Find where the given text appears and provide that cell's center as (x, y) coordinate. 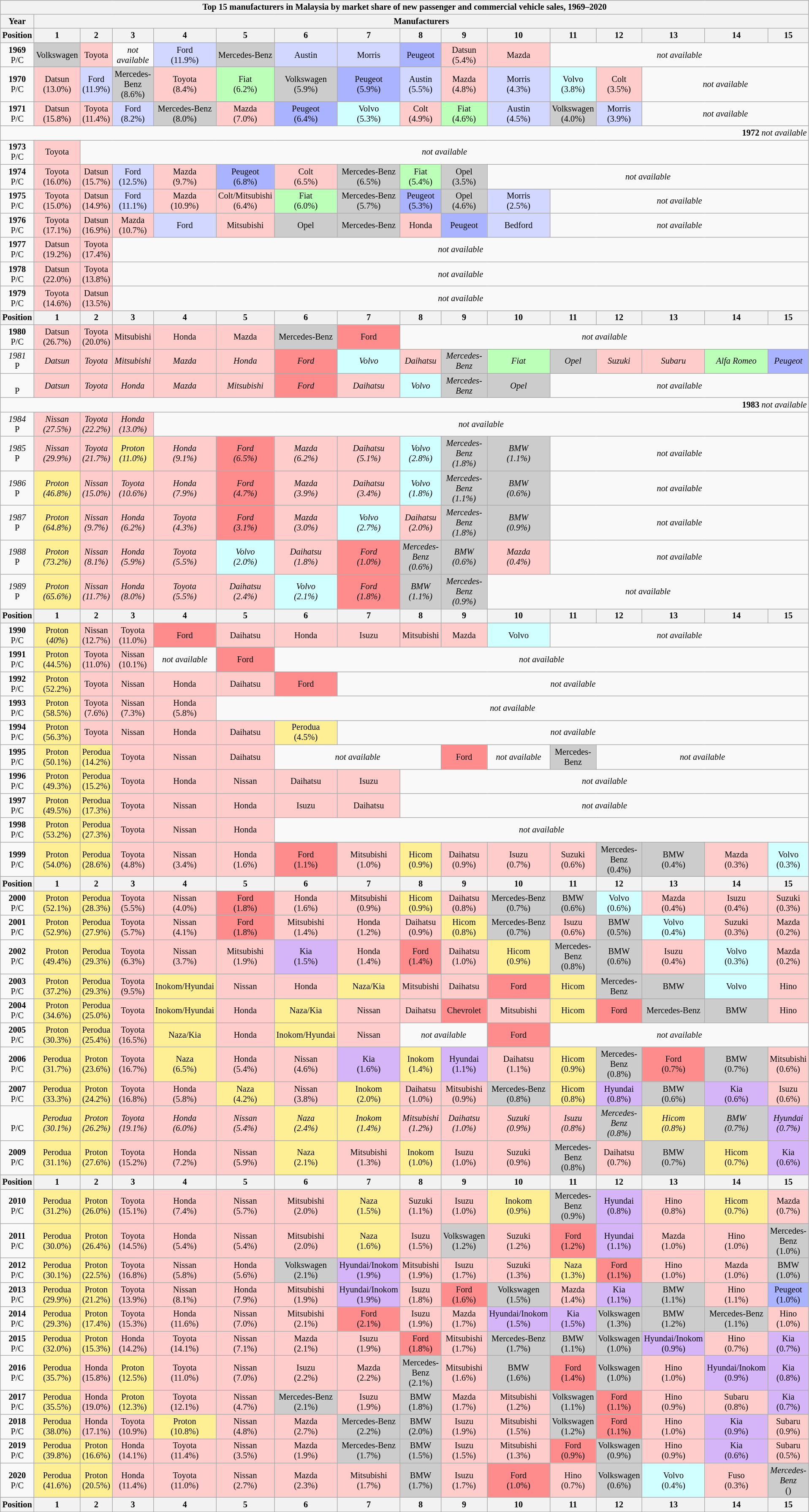
Mazda(0.7%) (788, 1207)
Mazda(9.7%) (185, 177)
Datsun(13.0%) (57, 84)
Nissan(15.0%) (96, 488)
Perodua(33.3%) (57, 1094)
1974P/C (17, 177)
Honda(14.1%) (133, 1451)
Nissan(3.4%) (185, 859)
Colt(6.5%) (306, 177)
Nissan(2.7%) (245, 1480)
Ford(4.7%) (245, 488)
Ford(12.5%) (133, 177)
Datsun(16.9%) (96, 226)
Ford(1.2%) (573, 1241)
Proton(10.8%) (185, 1427)
Ford(0.7%) (673, 1064)
Honda(8.0%) (133, 592)
Fiat(5.4%) (421, 177)
Honda(14.2%) (133, 1343)
Mercedes-Benz(8.6%) (133, 84)
Mazda(3.0%) (306, 523)
Perodua(35.5%) (57, 1402)
1997P/C (17, 806)
2012P/C (17, 1270)
Volvo(2.8%) (421, 454)
Proton(52.9%) (57, 927)
BMW(0.5%) (619, 927)
Peugeot(6.4%) (306, 114)
Opel(3.5%) (464, 177)
1998P/C (17, 830)
Mitsubishi(1.0%) (369, 859)
Honda(13.0%) (133, 424)
Proton(56.3%) (57, 733)
Isuzu(2.2%) (306, 1373)
Proton(23.6%) (96, 1064)
Volkswagen(4.0%) (573, 114)
Nissan(5.8%) (185, 1270)
Subaru(0.9%) (788, 1427)
1987P (17, 523)
BMW(1.8%) (421, 1402)
Toyota(17.4%) (96, 250)
BMW(1.0%) (788, 1270)
1988P (17, 557)
BMW(1.2%) (673, 1319)
Proton(34.6%) (57, 1011)
Mitsubishi(1.6%) (464, 1373)
Mitsubishi(1.4%) (306, 927)
Nissan(3.7%) (185, 957)
Mercedes-Benz(6.5%) (369, 177)
Proton(12.5%) (133, 1373)
Mazda(2.2%) (369, 1373)
Perodua(15.2%) (96, 781)
Volvo(5.3%) (369, 114)
2019P/C (17, 1451)
Toyota(5.7%) (133, 927)
Toyota(12.1%) (185, 1402)
Volkswagen(0.6%) (619, 1480)
Perodua(14.2%) (96, 757)
Honda(7.2%) (185, 1158)
Honda(11.6%) (185, 1319)
Mercedes-Benz(1.0%) (788, 1241)
1975P/C (17, 201)
2009P/C (17, 1158)
Nissan(3.8%) (306, 1094)
1995P/C (17, 757)
Toyota(21.7%) (96, 454)
Naza(6.5%) (185, 1064)
Proton(16.6%) (96, 1451)
Volvo(2.7%) (369, 523)
Perodua(25.4%) (96, 1035)
Ford(6.5%) (245, 454)
Subaru(0.8%) (736, 1402)
2004P/C (17, 1011)
Mazda(0.3%) (736, 859)
Proton(15.3%) (96, 1343)
Perodua(25.0%) (96, 1011)
Colt(4.9%) (421, 114)
2013P/C (17, 1295)
Fiat(6.2%) (245, 84)
Mazda(2.3%) (306, 1480)
Honda(6.2%) (133, 523)
Kia(1.1%) (619, 1295)
Nissan(5.9%) (245, 1158)
Honda(1.2%) (369, 927)
Inokom(2.0%) (369, 1094)
P (17, 386)
Naza(1.5%) (369, 1207)
Colt(3.5%) (619, 84)
1996P/C (17, 781)
Daihatsu(0.8%) (464, 903)
Mazda(2.1%) (306, 1343)
Toyota(15.3%) (133, 1319)
Proton(49.3%) (57, 781)
2014P/C (17, 1319)
2017P/C (17, 1402)
Toyota(8.4%) (185, 84)
Nissan(7.1%) (245, 1343)
Toyota(14.5%) (133, 1241)
Mazda(2.7%) (306, 1427)
Mazda(3.9%) (306, 488)
Mercedes-Benz(8.0%) (185, 114)
Toyota(20.0%) (96, 337)
1992P/C (17, 684)
Toyota(14.1%) (185, 1343)
Nissan(9.7%) (96, 523)
Naza(1.3%) (573, 1270)
Daihatsu(1.1%) (519, 1064)
2018P/C (17, 1427)
Suzuki (619, 362)
Perodua(31.1%) (57, 1158)
Mazda(1.4%) (573, 1295)
Toyota(10.9%) (133, 1427)
Toyota(9.5%) (133, 986)
Colt/Mitsubishi(6.4%) (245, 201)
1993P/C (17, 708)
Datsun(14.9%) (96, 201)
Volkswagen (57, 55)
BMW(0.4%) (673, 859)
Toyota(19.1%) (133, 1123)
2011P/C (17, 1241)
Toyota(15.2%) (133, 1158)
Subaru (673, 362)
Toyota(13.9%) (133, 1295)
Morris(4.3%) (519, 84)
1985P (17, 454)
Proton(53.2%) (57, 830)
1969P/C (17, 55)
Mercedes-Benz(2.2%) (369, 1427)
Toyota(22.2%) (96, 424)
Nissan(12.7%) (96, 635)
Proton(58.5%) (57, 708)
Peugeot(1.0%) (788, 1295)
Kia(1.6%) (369, 1064)
1973P/C (17, 152)
Fiat(6.0%) (306, 201)
Mitsubishi(1.5%) (519, 1427)
Honda(5.6%) (245, 1270)
Nissan(4.6%) (306, 1064)
Fiat(4.6%) (464, 114)
2001P/C (17, 927)
Nissan(5.7%) (245, 1207)
Perodua(41.6%) (57, 1480)
Proton(24.2%) (96, 1094)
Isuzu(0.8%) (573, 1123)
Daihatsu(2.0%) (421, 523)
Mitsubishi(0.6%) (788, 1064)
Nissan(10.1%) (133, 660)
2000P/C (17, 903)
1978P/C (17, 274)
1986P (17, 488)
Perodua(17.3%) (96, 806)
Perodua(28.6%) (96, 859)
Proton(26.0%) (96, 1207)
Nissan(11.7%) (96, 592)
Proton(20.5%) (96, 1480)
BMW(1.6%) (519, 1373)
1977P/C (17, 250)
Daihatsu(0.7%) (619, 1158)
Suzuki(1.3%) (519, 1270)
Datsun(15.7%) (96, 177)
Mercedes-Benz(0.6%) (421, 557)
Daihatsu(1.8%) (306, 557)
Proton(26.4%) (96, 1241)
Toyota(14.6%) (57, 299)
Volvo(0.6%) (619, 903)
Toyota(10.6%) (133, 488)
Manufacturers (421, 22)
Proton(50.1%) (57, 757)
Perodua(27.9%) (96, 927)
Toyota(17.1%) (57, 226)
Proton(54.0%) (57, 859)
Proton(12.3%) (133, 1402)
2020P/C (17, 1480)
Peugeot(5.9%) (369, 84)
Top 15 manufacturers in Malaysia by market share of new passenger and commercial vehicle sales, 1969–2020 (404, 7)
Ford(0.9%) (573, 1451)
Peugeot(5.3%) (421, 201)
1983 not available (404, 405)
Proton(52.2%) (57, 684)
Toyota(16.0%) (57, 177)
Fuso(0.3%) (736, 1480)
Mazda(10.9%) (185, 201)
2010P/C (17, 1207)
Honda(9.1%) (185, 454)
Proton(27.6%) (96, 1158)
Toyota(16.7%) (133, 1064)
Nissan(4.8%) (245, 1427)
Mazda(4.8%) (464, 84)
BMW(2.0%) (421, 1427)
Toyota(7.6%) (96, 708)
Honda(17.1%) (96, 1427)
Volkswagen(1.3%) (619, 1319)
Proton(17.4%) (96, 1319)
Perodua(31.7%) (57, 1064)
1976P/C (17, 226)
Mazda(1.9%) (306, 1451)
Honda(1.4%) (369, 957)
2015P/C (17, 1343)
Naza(1.6%) (369, 1241)
Isuzu(0.7%) (519, 859)
Toyota(4.8%) (133, 859)
1999P/C (17, 859)
Datsun(22.0%) (57, 274)
2007P/C (17, 1094)
Honda(15.8%) (96, 1373)
Mercedes-Benz() (788, 1480)
Volvo(1.8%) (421, 488)
Perodua(31.2%) (57, 1207)
Proton(37.2%) (57, 986)
Proton(22.5%) (96, 1270)
2005P/C (17, 1035)
Proton(44.5%) (57, 660)
Proton(65.6%) (57, 592)
Datsun(13.5%) (96, 299)
Toyota(15.1%) (133, 1207)
Suzuki(0.6%) (573, 859)
Mercedes-Benz(5.7%) (369, 201)
1981P (17, 362)
1980P/C (17, 337)
Nissan(29.9%) (57, 454)
Daihatsu(5.1%) (369, 454)
Volvo(2.1%) (306, 592)
Ford(8.2%) (133, 114)
Proton(49.5%) (57, 806)
1970P/C (17, 84)
Perodua(39.8%) (57, 1451)
Datsun(19.2%) (57, 250)
Perodua(4.5%) (306, 733)
Toyota(4.3%) (185, 523)
Hino(0.8%) (673, 1207)
Morris(3.9%) (619, 114)
Perodua(30.0%) (57, 1241)
Volkswagen(1.5%) (519, 1295)
Proton(26.2%) (96, 1123)
Suzuki(1.2%) (519, 1241)
Proton(64.8%) (57, 523)
Honda(7.4%) (185, 1207)
Mercedes-Benz(0.4%) (619, 859)
Nissan(3.5%) (245, 1451)
1984P (17, 424)
Nissan(4.0%) (185, 903)
Proton(21.2%) (96, 1295)
Nissan(4.1%) (185, 927)
Year (17, 22)
Volvo(3.8%) (573, 84)
Perodua(38.0%) (57, 1427)
Suzuki(1.1%) (421, 1207)
Volkswagen(5.9%) (306, 84)
Perodua(28.3%) (96, 903)
Perodua(29.9%) (57, 1295)
Mazda(7.0%) (245, 114)
Proton(49.4%) (57, 957)
BMW(1.5%) (421, 1451)
1989P (17, 592)
1972 not available (404, 133)
Proton(30.3%) (57, 1035)
Proton(11.0%) (133, 454)
Datsun(15.8%) (57, 114)
Nissan(7.3%) (133, 708)
1979P/C (17, 299)
Toyota(16.5%) (133, 1035)
Alfa Romeo (736, 362)
1990P/C (17, 635)
Peugeot(6.8%) (245, 177)
Mazda(6.2%) (306, 454)
Hyundai/Inokom(1.5%) (519, 1319)
Austin(5.5%) (421, 84)
Opel(4.6%) (464, 201)
Kia(0.8%) (788, 1373)
Datsun(5.4%) (464, 55)
Morris (369, 55)
Nissan(27.5%) (57, 424)
Honda(11.4%) (133, 1480)
Naza(2.4%) (306, 1123)
Ford(11.1%) (133, 201)
Mazda(10.7%) (133, 226)
Ford(2.1%) (369, 1319)
Ford(3.1%) (245, 523)
Toyota(13.8%) (96, 274)
BMW(0.9%) (519, 523)
Isuzu(1.8%) (421, 1295)
P/C (17, 1123)
Inokom(1.0%) (421, 1158)
Mitsubishi(2.1%) (306, 1319)
Toyota(6.3%) (133, 957)
Austin (306, 55)
Hyundai(0.7%) (788, 1123)
Austin(4.5%) (519, 114)
BMW(1.7%) (421, 1480)
Volkswagen(2.1%) (306, 1270)
Volvo(2.0%) (245, 557)
Subaru(0.5%) (788, 1451)
Proton(73.2%) (57, 557)
Proton(52.1%) (57, 903)
Hino(1.1%) (736, 1295)
Honda(5.9%) (133, 557)
2002P/C (17, 957)
Proton(40%) (57, 635)
Naza(4.2%) (245, 1094)
Volkswagen(1.1%) (573, 1402)
2003P/C (17, 986)
Toyota(15.0%) (57, 201)
Volkswagen(0.9%) (619, 1451)
Perodua(32.0%) (57, 1343)
Bedford (519, 226)
Chevrolet (464, 1011)
Datsun(26.7%) (57, 337)
1971P/C (17, 114)
Proton(46.8%) (57, 488)
Naza(2.1%) (306, 1158)
Perodua(35.7%) (57, 1373)
Perodua(27.3%) (96, 830)
1991P/C (17, 660)
Nissan(4.7%) (245, 1402)
Ford(1.6%) (464, 1295)
Daihatsu(3.4%) (369, 488)
Daihatsu(2.4%) (245, 592)
Kia(0.9%) (736, 1427)
Inokom(0.9%) (519, 1207)
Fiat (519, 362)
Honda(19.0%) (96, 1402)
Morris(2.5%) (519, 201)
Honda(6.0%) (185, 1123)
1994P/C (17, 733)
2006P/C (17, 1064)
2016P/C (17, 1373)
